Find where the given text appears and provide that cell's center as [X, Y] coordinate. 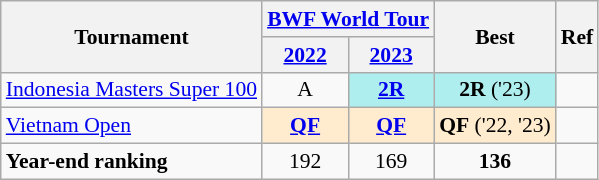
192 [305, 162]
A [305, 90]
136 [495, 162]
Vietnam Open [132, 126]
2023 [391, 55]
169 [391, 162]
Ref [577, 36]
QF ('22, '23) [495, 126]
2022 [305, 55]
2R ('23) [495, 90]
Indonesia Masters Super 100 [132, 90]
2R [391, 90]
Best [495, 36]
Tournament [132, 36]
BWF World Tour [348, 19]
Year-end ranking [132, 162]
